Extract the [x, y] coordinate from the center of the cell holding the provided text.  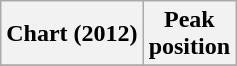
Peakposition [189, 34]
Chart (2012) [72, 34]
